Output the (X, Y) coordinate of the center of the cell containing the given text.  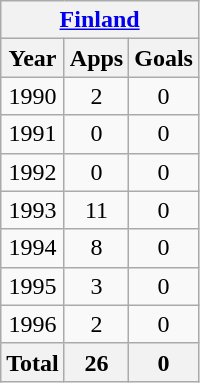
Apps (96, 58)
Year (33, 58)
1995 (33, 286)
8 (96, 248)
1993 (33, 210)
1994 (33, 248)
3 (96, 286)
Total (33, 362)
1990 (33, 96)
26 (96, 362)
Goals (164, 58)
1991 (33, 134)
Finland (100, 20)
1996 (33, 324)
1992 (33, 172)
11 (96, 210)
